Return [X, Y] of the center of cell containing provided text 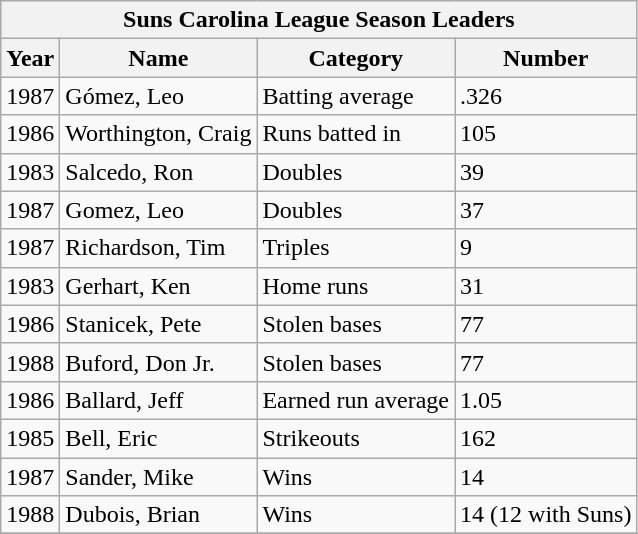
37 [546, 210]
14 (12 with Suns) [546, 515]
Stanicek, Pete [158, 324]
Number [546, 58]
39 [546, 172]
Gómez, Leo [158, 96]
Earned run average [356, 400]
14 [546, 477]
Ballard, Jeff [158, 400]
Buford, Don Jr. [158, 362]
Batting average [356, 96]
Gerhart, Ken [158, 286]
1985 [30, 438]
Name [158, 58]
Home runs [356, 286]
9 [546, 248]
Triples [356, 248]
Dubois, Brian [158, 515]
Richardson, Tim [158, 248]
Runs batted in [356, 134]
Category [356, 58]
Year [30, 58]
31 [546, 286]
Strikeouts [356, 438]
Suns Carolina League Season Leaders [319, 20]
162 [546, 438]
105 [546, 134]
Salcedo, Ron [158, 172]
Bell, Eric [158, 438]
1.05 [546, 400]
.326 [546, 96]
Sander, Mike [158, 477]
Gomez, Leo [158, 210]
Worthington, Craig [158, 134]
